Capture the cell that displays the provided text and extract its [x, y] central coordinate. 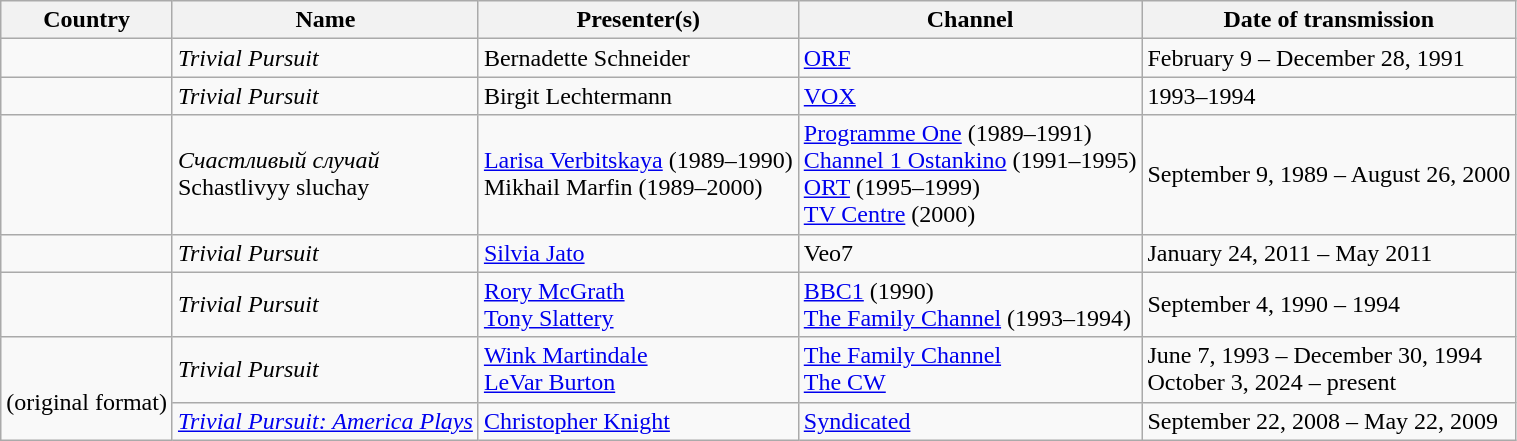
Name [325, 20]
Trivial Pursuit: America Plays [325, 421]
September 22, 2008 – May 22, 2009 [1329, 421]
VOX [970, 96]
Date of transmission [1329, 20]
September 4, 1990 – 1994 [1329, 304]
Birgit Lechtermann [638, 96]
ORF [970, 58]
Veo7 [970, 253]
September 9, 1989 – August 26, 2000 [1329, 174]
Christopher Knight [638, 421]
Счастливый случайSchastlivyy sluchay [325, 174]
Wink MartindaleLeVar Burton [638, 370]
Programme One (1989–1991)Channel 1 Ostankino (1991–1995)ORT (1995–1999)TV Centre (2000) [970, 174]
(original format) [87, 388]
Silvia Jato [638, 253]
Rory McGrathTony Slattery [638, 304]
June 7, 1993 – December 30, 1994October 3, 2024 – present [1329, 370]
February 9 – December 28, 1991 [1329, 58]
BBC1 (1990)The Family Channel (1993–1994) [970, 304]
Country [87, 20]
Channel [970, 20]
Larisa Verbitskaya (1989–1990)Mikhail Marfin (1989–2000) [638, 174]
1993–1994 [1329, 96]
Syndicated [970, 421]
Bernadette Schneider [638, 58]
January 24, 2011 – May 2011 [1329, 253]
The Family ChannelThe CW [970, 370]
Presenter(s) [638, 20]
